Detect which cell encompasses the target text, then output its [x, y] center coordinate. 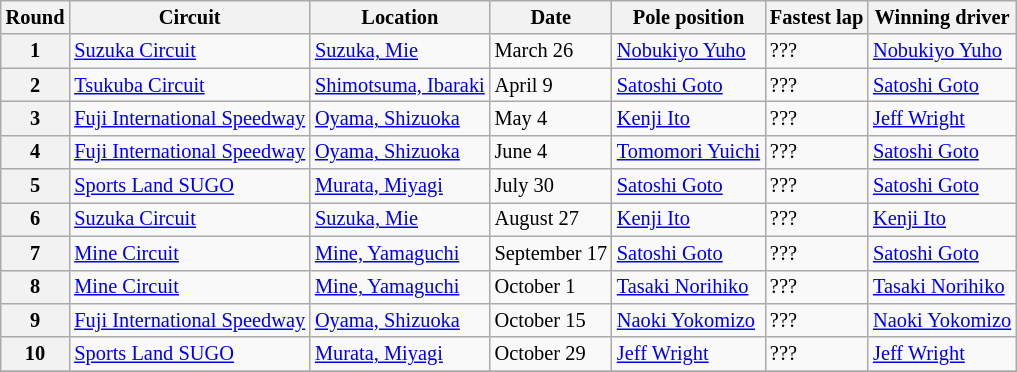
Pole position [688, 17]
4 [36, 152]
October 1 [551, 287]
Fastest lap [816, 17]
October 29 [551, 354]
Round [36, 17]
September 17 [551, 253]
July 30 [551, 186]
Tsukuba Circuit [190, 85]
Date [551, 17]
9 [36, 320]
Tomomori Yuichi [688, 152]
2 [36, 85]
10 [36, 354]
1 [36, 51]
Shimotsuma, Ibaraki [400, 85]
April 9 [551, 85]
7 [36, 253]
Winning driver [942, 17]
Circuit [190, 17]
June 4 [551, 152]
8 [36, 287]
August 27 [551, 219]
May 4 [551, 118]
October 15 [551, 320]
Location [400, 17]
March 26 [551, 51]
3 [36, 118]
6 [36, 219]
5 [36, 186]
